Locate the cell with the specified text and output its [X, Y] center coordinate. 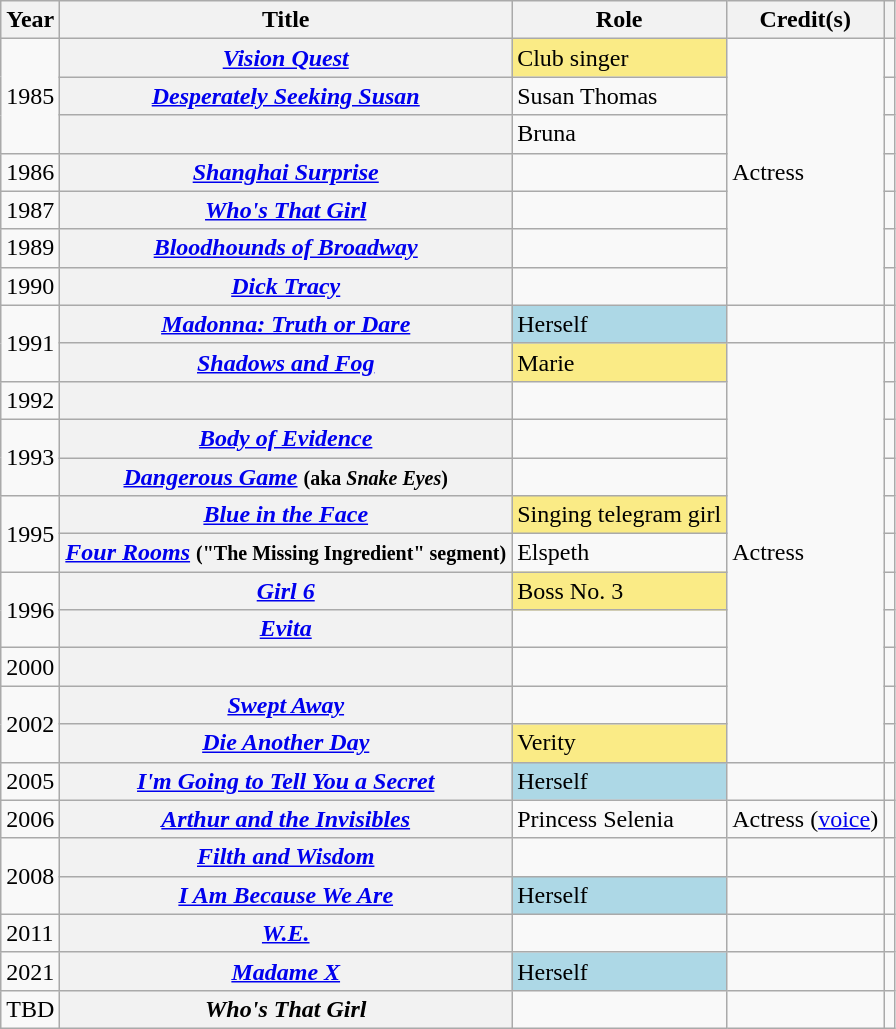
Boss No. 3 [620, 591]
Four Rooms ("The Missing Ingredient" segment) [286, 553]
I'm Going to Tell You a Secret [286, 781]
1989 [30, 248]
Bruna [620, 134]
Title [286, 20]
Body of Evidence [286, 438]
TBD [30, 1009]
Dick Tracy [286, 286]
2008 [30, 876]
Club singer [620, 58]
2005 [30, 781]
Arthur and the Invisibles [286, 819]
2006 [30, 819]
Girl 6 [286, 591]
1996 [30, 610]
I Am Because We Are [286, 895]
Role [620, 20]
Credit(s) [806, 20]
2011 [30, 933]
Marie [620, 362]
Singing telegram girl [620, 515]
Bloodhounds of Broadway [286, 248]
Shadows and Fog [286, 362]
Susan Thomas [620, 96]
Madame X [286, 971]
Dangerous Game (aka Snake Eyes) [286, 477]
W.E. [286, 933]
1990 [30, 286]
1986 [30, 172]
1987 [30, 210]
1995 [30, 534]
Vision Quest [286, 58]
Elspeth [620, 553]
Swept Away [286, 705]
1985 [30, 96]
Filth and Wisdom [286, 857]
Verity [620, 743]
2002 [30, 724]
Die Another Day [286, 743]
1991 [30, 343]
Blue in the Face [286, 515]
1993 [30, 457]
2021 [30, 971]
1992 [30, 400]
Madonna: Truth or Dare [286, 324]
Year [30, 20]
Evita [286, 629]
Princess Selenia [620, 819]
Actress (voice) [806, 819]
Shanghai Surprise [286, 172]
2000 [30, 667]
Desperately Seeking Susan [286, 96]
